Return [X, Y] of the center of cell containing provided text 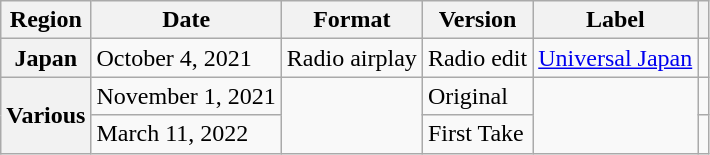
First Take [477, 134]
November 1, 2021 [186, 96]
Radio edit [477, 58]
Format [352, 20]
Various [46, 115]
Original [477, 96]
Version [477, 20]
March 11, 2022 [186, 134]
Date [186, 20]
Region [46, 20]
October 4, 2021 [186, 58]
Radio airplay [352, 58]
Universal Japan [616, 58]
Label [616, 20]
Japan [46, 58]
